Capture the cell that displays the provided text and extract its [X, Y] central coordinate. 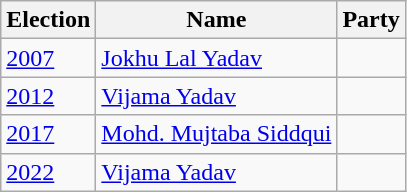
2017 [48, 134]
Name [216, 20]
2022 [48, 172]
2007 [48, 58]
2012 [48, 96]
Jokhu Lal Yadav [216, 58]
Mohd. Mujtaba Siddqui [216, 134]
Election [48, 20]
Party [371, 20]
